Return (x, y) of the center of cell containing provided text 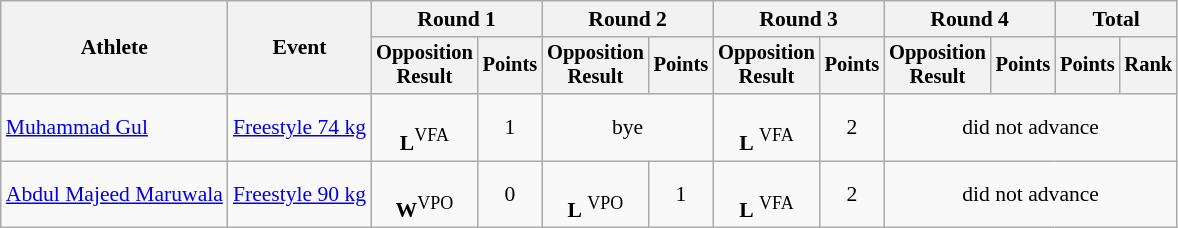
Athlete (114, 48)
Round 4 (970, 19)
Muhammad Gul (114, 128)
Freestyle 74 kg (300, 128)
WVPO (424, 194)
LVFA (424, 128)
Round 3 (798, 19)
0 (510, 194)
Abdul Majeed Maruwala (114, 194)
L VPO (596, 194)
Round 2 (628, 19)
Round 1 (456, 19)
Rank (1149, 66)
Freestyle 90 kg (300, 194)
bye (628, 128)
Total (1116, 19)
Event (300, 48)
